From the cell containing the given text, extract its center point as (X, Y) coordinate. 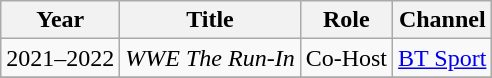
Title (210, 20)
Channel (442, 20)
BT Sport (442, 58)
WWE The Run-In (210, 58)
2021–2022 (60, 58)
Role (346, 20)
Co-Host (346, 58)
Year (60, 20)
